Pinpoint the cell where the given text exists, returning its [x, y] midpoint coordinate. 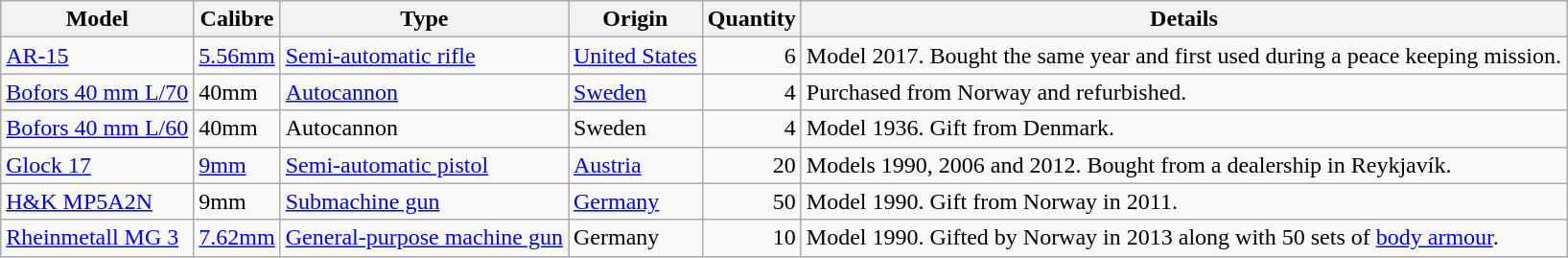
Details [1183, 19]
Models 1990, 2006 and 2012. Bought from a dealership in Reykjavík. [1183, 165]
Rheinmetall MG 3 [98, 238]
Semi-automatic rifle [424, 56]
Semi-automatic pistol [424, 165]
Type [424, 19]
General-purpose machine gun [424, 238]
Austria [635, 165]
Glock 17 [98, 165]
Model 1990. Gifted by Norway in 2013 along with 50 sets of body armour. [1183, 238]
Model 1936. Gift from Denmark. [1183, 129]
7.62mm [237, 238]
AR-15 [98, 56]
Bofors 40 mm L/60 [98, 129]
5.56mm [237, 56]
10 [752, 238]
Submachine gun [424, 201]
Model 2017. Bought the same year and first used during a peace keeping mission. [1183, 56]
Origin [635, 19]
Bofors 40 mm L/70 [98, 92]
6 [752, 56]
United States [635, 56]
Model 1990. Gift from Norway in 2011. [1183, 201]
Model [98, 19]
Quantity [752, 19]
50 [752, 201]
Calibre [237, 19]
Purchased from Norway and refurbished. [1183, 92]
20 [752, 165]
H&K MP5A2N [98, 201]
